Output the [x, y] coordinate of the center of the cell containing the given text.  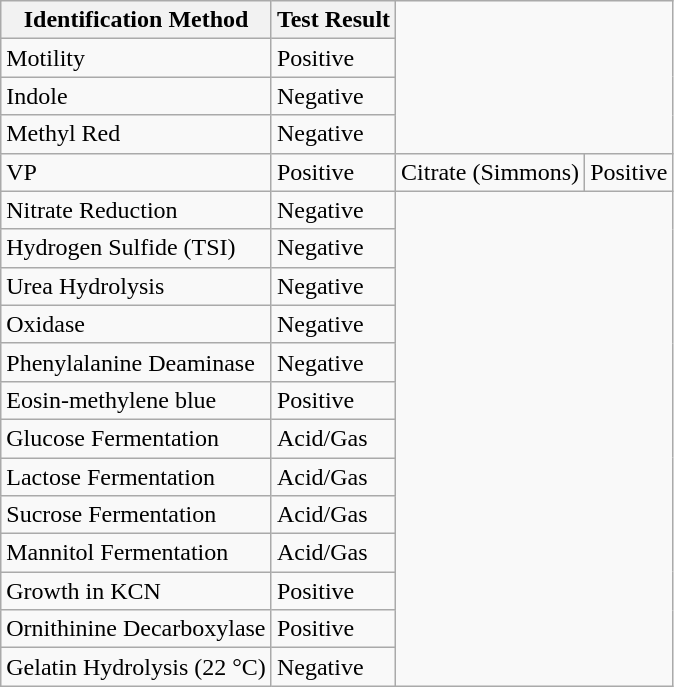
Glucose Fermentation [136, 438]
Urea Hydrolysis [136, 286]
Eosin-methylene blue [136, 400]
Methyl Red [136, 134]
Nitrate Reduction [136, 210]
Motility [136, 58]
Hydrogen Sulfide (TSI) [136, 248]
Sucrose Fermentation [136, 515]
Gelatin Hydrolysis (22 °C) [136, 667]
Citrate (Simmons) [490, 172]
Indole [136, 96]
Ornithinine Decarboxylase [136, 629]
Oxidase [136, 324]
Identification Method [136, 20]
VP [136, 172]
Mannitol Fermentation [136, 553]
Test Result [333, 20]
Lactose Fermentation [136, 477]
Phenylalanine Deaminase [136, 362]
Growth in KCN [136, 591]
